Return the (x, y) coordinate for the center point of the cell that contains the specified text.  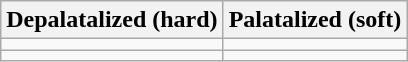
Palatalized (soft) (315, 20)
Depalatalized (hard) (112, 20)
